Capture the cell that displays the provided text and extract its [x, y] central coordinate. 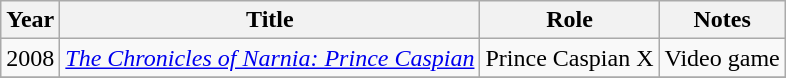
Prince Caspian X [570, 58]
Video game [722, 58]
Title [270, 20]
Notes [722, 20]
2008 [30, 58]
Year [30, 20]
Role [570, 20]
The Chronicles of Narnia: Prince Caspian [270, 58]
